Determine the [x, y] coordinate at the center of the cell enclosing the given text.  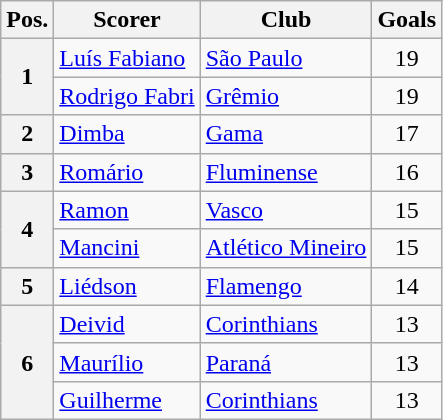
17 [407, 134]
Scorer [127, 20]
5 [28, 286]
3 [28, 172]
Atlético Mineiro [286, 248]
Luís Fabiano [127, 58]
Fluminense [286, 172]
6 [28, 362]
Dimba [127, 134]
Romário [127, 172]
4 [28, 229]
Paraná [286, 362]
Pos. [28, 20]
Rodrigo Fabri [127, 96]
2 [28, 134]
Liédson [127, 286]
Grêmio [286, 96]
14 [407, 286]
Ramon [127, 210]
Club [286, 20]
São Paulo [286, 58]
1 [28, 77]
Goals [407, 20]
Maurílio [127, 362]
Flamengo [286, 286]
Guilherme [127, 400]
Deivid [127, 324]
Mancini [127, 248]
Gama [286, 134]
16 [407, 172]
Vasco [286, 210]
